Find where the given text appears and provide that cell's center as [x, y] coordinate. 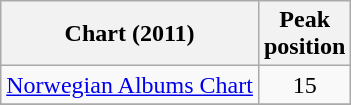
Peakposition [304, 34]
Norwegian Albums Chart [130, 85]
15 [304, 85]
Chart (2011) [130, 34]
